Output the (X, Y) coordinate of the center of the cell containing the given text.  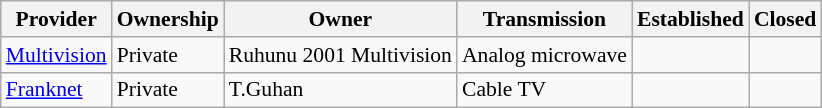
Multivision (56, 55)
Ruhunu 2001 Multivision (340, 55)
Cable TV (544, 90)
Analog microwave (544, 55)
Owner (340, 19)
Ownership (168, 19)
Provider (56, 19)
Franknet (56, 90)
Closed (785, 19)
T.Guhan (340, 90)
Transmission (544, 19)
Established (690, 19)
